From the cell containing the given text, extract its center point as [x, y] coordinate. 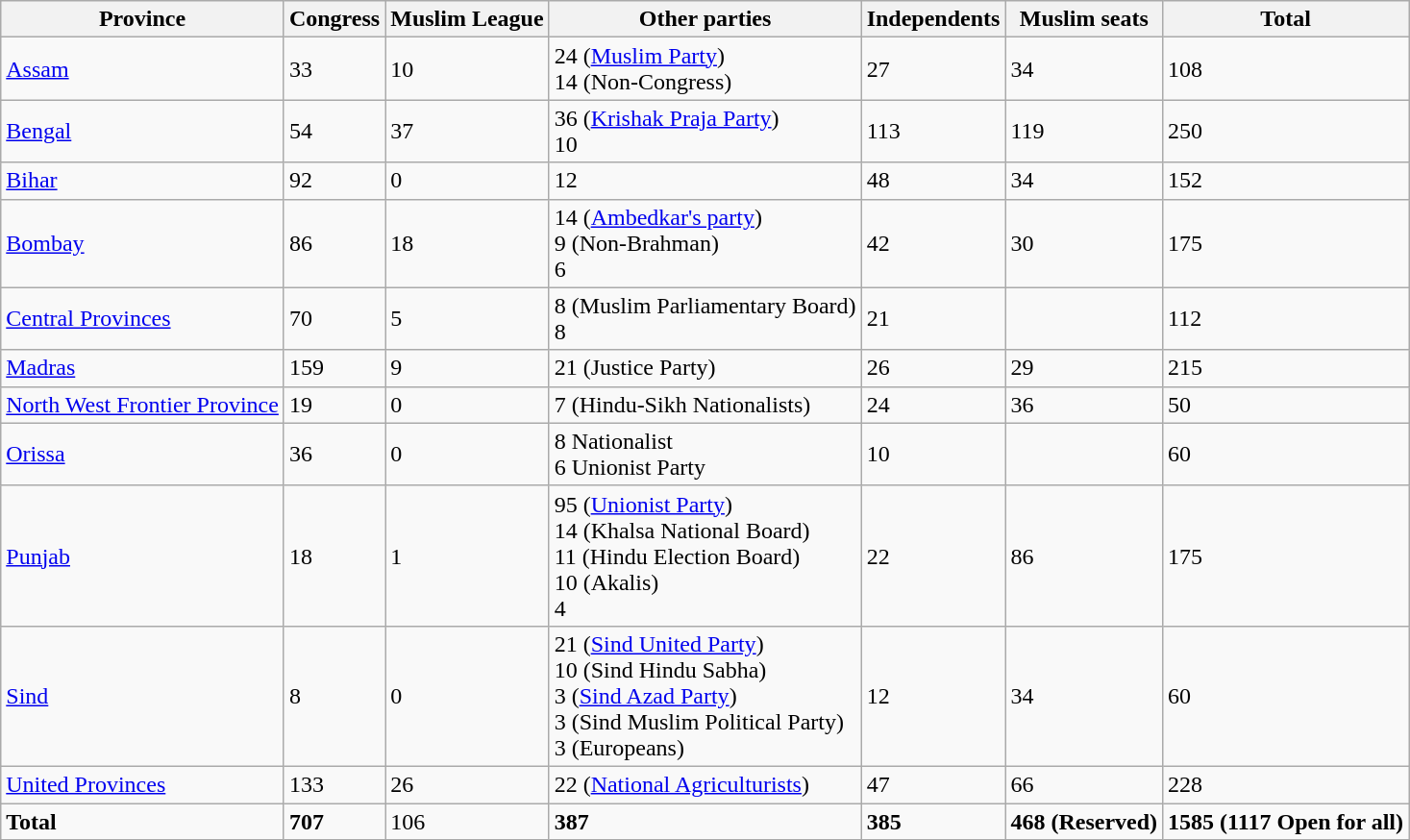
North West Frontier Province [142, 405]
24 (Muslim Party) 14 (Non-Congress) [705, 69]
5 [467, 319]
Independents [933, 19]
8 [334, 696]
Other parties [705, 19]
Bihar [142, 181]
106 [467, 822]
19 [334, 405]
27 [933, 69]
54 [334, 131]
Bengal [142, 131]
152 [1286, 181]
7 (Hindu-Sikh Nationalists) [705, 405]
42 [933, 243]
Central Provinces [142, 319]
119 [1084, 131]
92 [334, 181]
48 [933, 181]
50 [1286, 405]
Muslim seats [1084, 19]
37 [467, 131]
Muslim League [467, 19]
30 [1084, 243]
215 [1286, 368]
250 [1286, 131]
22 (National Agriculturists) [705, 784]
24 [933, 405]
387 [705, 822]
36 (Krishak Praja Party) 10 [705, 131]
29 [1084, 368]
Madras [142, 368]
21 (Sind United Party) 10 (Sind Hindu Sabha) 3 (Sind Azad Party) 3 (Sind Muslim Political Party) 3 (Europeans) [705, 696]
1 [467, 556]
Congress [334, 19]
112 [1286, 319]
228 [1286, 784]
113 [933, 131]
Province [142, 19]
385 [933, 822]
Sind [142, 696]
468 (Reserved) [1084, 822]
Punjab [142, 556]
9 [467, 368]
70 [334, 319]
108 [1286, 69]
8 (Muslim Parliamentary Board) 8 [705, 319]
33 [334, 69]
8 Nationalist6 Unionist Party [705, 454]
Orissa [142, 454]
21 [933, 319]
66 [1084, 784]
14 (Ambedkar's party) 9 (Non-Brahman) 6 [705, 243]
United Provinces [142, 784]
22 [933, 556]
Assam [142, 69]
95 (Unionist Party) 14 (Khalsa National Board) 11 (Hindu Election Board) 10 (Akalis) 4 [705, 556]
159 [334, 368]
Bombay [142, 243]
707 [334, 822]
1585 (1117 Open for all) [1286, 822]
47 [933, 784]
133 [334, 784]
21 (Justice Party) [705, 368]
